Identify which cell holds the provided text, then report its [X, Y] central coordinate. 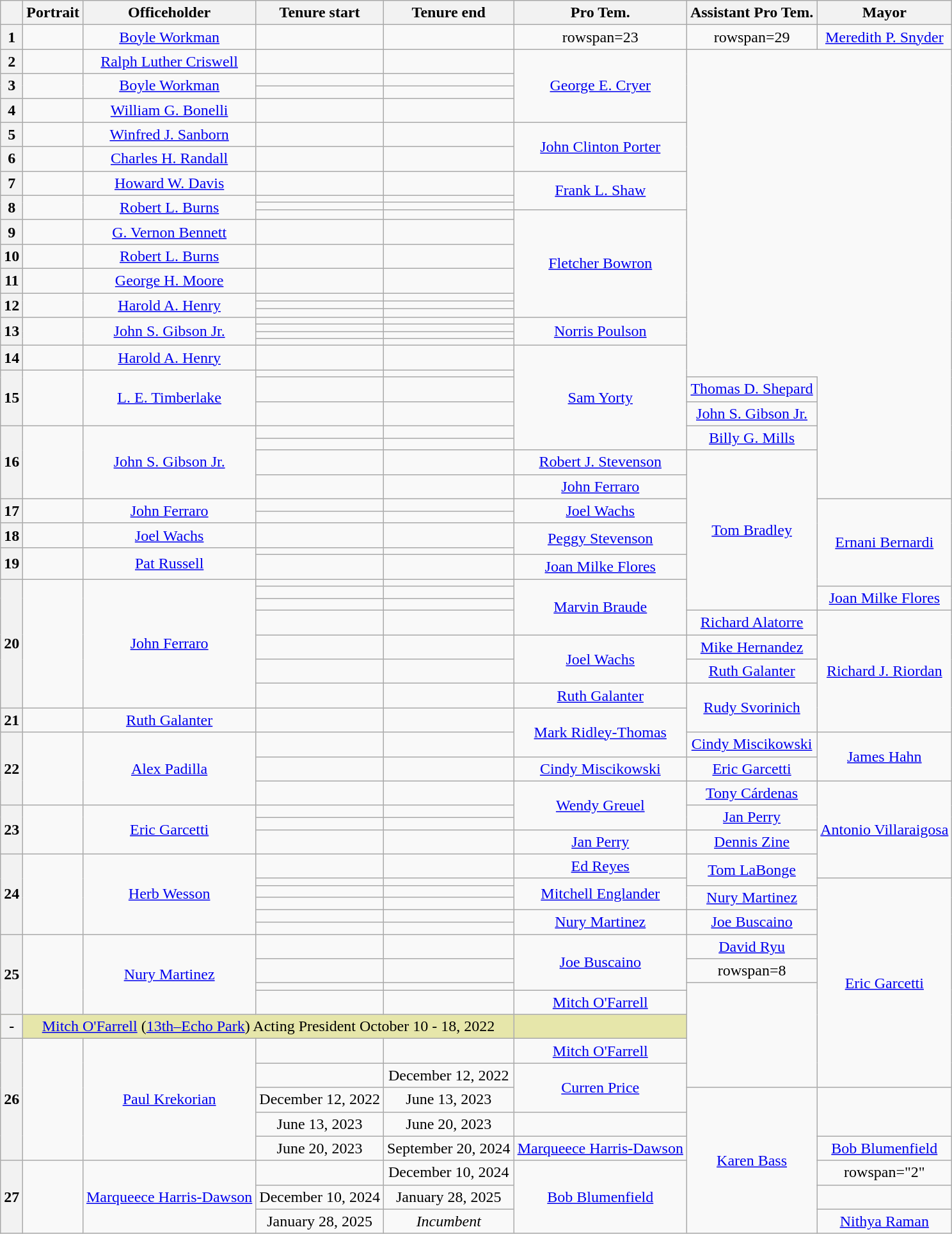
rowspan=8 [751, 971]
Mitch O'Farrell (13th–Echo Park) Acting President October 10 - 18, 2022 [269, 1027]
George E. Cryer [600, 86]
Mike Hernandez [751, 647]
Norris Poulson [600, 332]
5 [12, 134]
Ralph Luther Criswell [169, 61]
19 [12, 563]
Fletcher Bowron [600, 263]
Assistant Pro Tem. [751, 13]
11 [12, 280]
6 [12, 159]
Incumbent [448, 1221]
Curren Price [600, 1087]
12 [12, 305]
2 [12, 61]
Mark Ridley-Thomas [600, 732]
7 [12, 183]
Pat Russell [169, 563]
Wendy Greuel [600, 805]
G. Vernon Bennett [169, 232]
15 [12, 398]
William G. Bonelli [169, 110]
Robert J. Stevenson [600, 462]
16 [12, 462]
Officeholder [169, 13]
Mitchell Englander [600, 893]
Herb Wesson [169, 893]
James Hahn [884, 757]
Richard Alatorre [751, 623]
3 [12, 86]
13 [12, 332]
Tony Cárdenas [751, 793]
Frank L. Shaw [600, 190]
Dennis Zine [751, 842]
Winfred J. Sanborn [169, 134]
John Clinton Porter [600, 147]
20 [12, 643]
George H. Moore [169, 280]
Mayor [884, 13]
Antonio Villaraigosa [884, 829]
14 [12, 358]
Tom LaBonge [751, 869]
21 [12, 720]
Tenure start [320, 13]
1 [12, 37]
rowspan=29 [751, 37]
24 [12, 893]
Ernani Bernardi [884, 542]
Portrait [53, 13]
18 [12, 535]
17 [12, 511]
Karen Bass [751, 1160]
4 [12, 110]
Howard W. Davis [169, 183]
Tom Bradley [751, 530]
Ed Reyes [600, 866]
Alex Padilla [169, 769]
Meredith P. Snyder [884, 37]
Richard J. Riordan [884, 671]
25 [12, 974]
9 [12, 232]
Charles H. Randall [169, 159]
Pro Tem. [600, 13]
Billy G. Mills [751, 438]
26 [12, 1100]
Rudy Svorinich [751, 708]
Sam Yorty [600, 398]
10 [12, 256]
Marvin Braude [600, 607]
22 [12, 769]
23 [12, 829]
David Ryu [751, 947]
27 [12, 1197]
L. E. Timberlake [169, 398]
- [12, 1027]
Peggy Stevenson [600, 539]
September 20, 2024 [448, 1148]
Thomas D. Shepard [751, 389]
Paul Krekorian [169, 1100]
8 [12, 207]
Nithya Raman [884, 1221]
Tenure end [448, 13]
rowspan="2" [884, 1173]
rowspan=23 [600, 37]
